Extract the [X, Y] coordinate from the center of the cell holding the provided text.  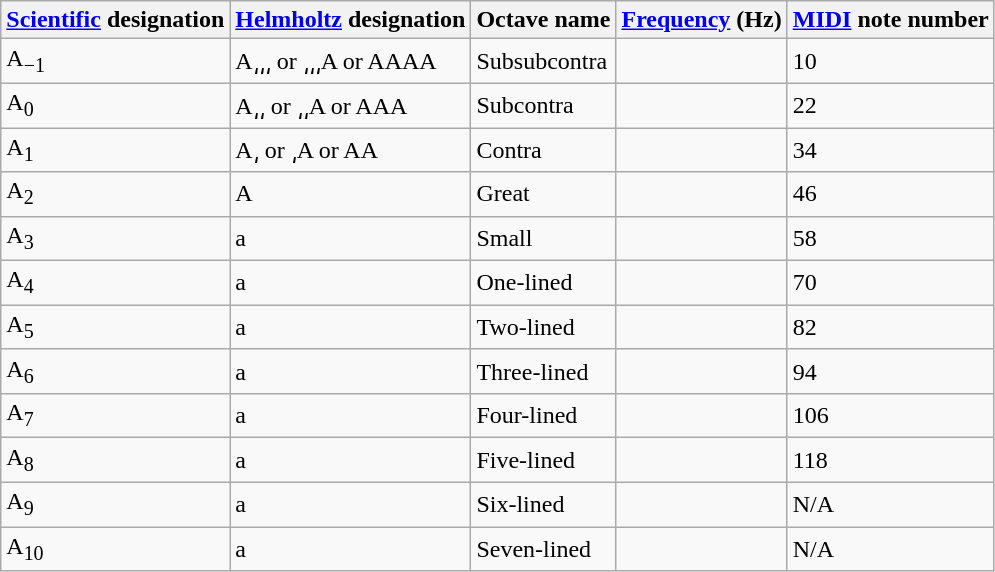
A6 [116, 371]
One-lined [544, 283]
A9 [116, 504]
58 [890, 238]
Five-lined [544, 460]
A2 [116, 194]
Octave name [544, 20]
46 [890, 194]
70 [890, 283]
Helmholtz designation [350, 20]
A5 [116, 327]
Small [544, 238]
Six-lined [544, 504]
118 [890, 460]
A7 [116, 416]
Subcontra [544, 105]
Seven-lined [544, 549]
Frequency (Hz) [702, 20]
34 [890, 150]
A−1 [116, 61]
Contra [544, 150]
82 [890, 327]
Two-lined [544, 327]
Subsubcontra [544, 61]
Scientific designation [116, 20]
94 [890, 371]
A10 [116, 549]
A͵͵ or ͵͵A or AAA [350, 105]
10 [890, 61]
22 [890, 105]
106 [890, 416]
A [350, 194]
A8 [116, 460]
A͵͵͵ or ͵͵͵A or AAAA [350, 61]
A1 [116, 150]
A0 [116, 105]
MIDI note number [890, 20]
Great [544, 194]
A͵ or ͵A or AA [350, 150]
A3 [116, 238]
Four-lined [544, 416]
Three-lined [544, 371]
A4 [116, 283]
